Search for the cell housing the specified text and yield its (X, Y) center coordinate. 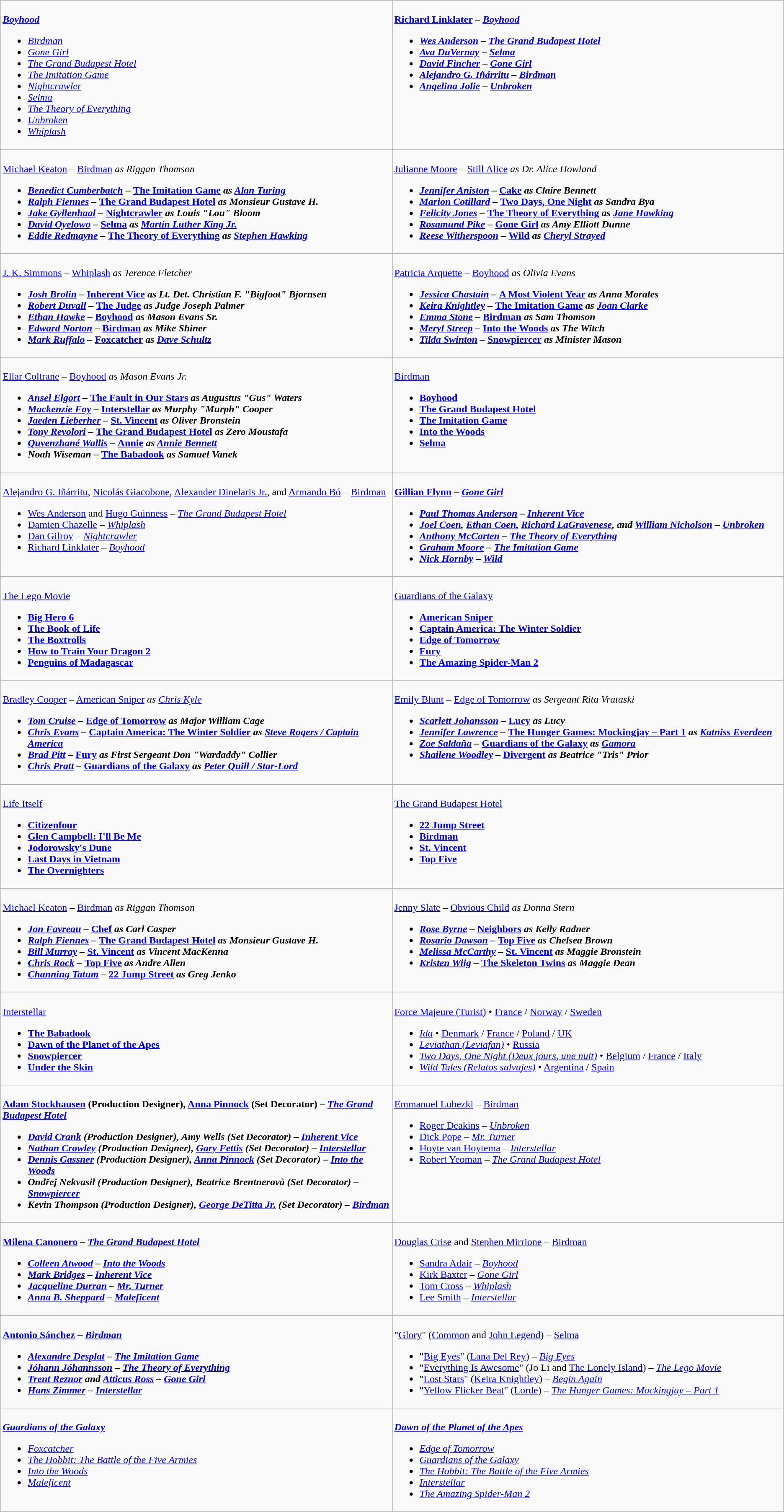
BoyhoodBirdmanGone GirlThe Grand Budapest HotelThe Imitation GameNightcrawlerSelmaThe Theory of EverythingUnbrokenWhiplash (196, 75)
Life ItselfCitizenfourGlen Campbell: I'll Be MeJodorowsky's DuneLast Days in VietnamThe Overnighters (196, 836)
BirdmanBoyhoodThe Grand Budapest HotelThe Imitation GameInto the WoodsSelma (588, 415)
Guardians of the GalaxyFoxcatcherThe Hobbit: The Battle of the Five ArmiesInto the WoodsMaleficent (196, 1460)
Guardians of the GalaxyAmerican SniperCaptain America: The Winter SoldierEdge of TomorrowFuryThe Amazing Spider-Man 2 (588, 628)
Dawn of the Planet of the ApesEdge of TomorrowGuardians of the GalaxyThe Hobbit: The Battle of the Five ArmiesInterstellarThe Amazing Spider-Man 2 (588, 1460)
Douglas Crise and Stephen Mirrione – BirdmanSandra Adair – BoyhoodKirk Baxter – Gone GirlTom Cross – WhiplashLee Smith – Interstellar (588, 1269)
Emmanuel Lubezki – BirdmanRoger Deakins – UnbrokenDick Pope – Mr. TurnerHoyte van Hoytema – InterstellarRobert Yeoman – The Grand Budapest Hotel (588, 1154)
InterstellarThe BabadookDawn of the Planet of the ApesSnowpiercerUnder the Skin (196, 1038)
The Grand Budapest Hotel22 Jump StreetBirdmanSt. VincentTop Five (588, 836)
The Lego MovieBig Hero 6The Book of LifeThe BoxtrollsHow to Train Your Dragon 2Penguins of Madagascar (196, 628)
